Return (x, y) of the center of cell containing provided text 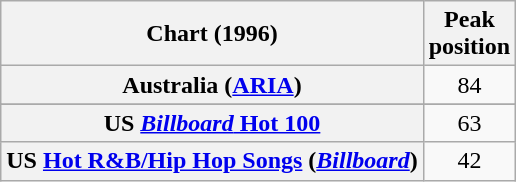
Australia (ARIA) (212, 85)
Chart (1996) (212, 34)
Peakposition (469, 34)
84 (469, 85)
63 (469, 123)
US Billboard Hot 100 (212, 123)
42 (469, 161)
US Hot R&B/Hip Hop Songs (Billboard) (212, 161)
